Extract the (x, y) coordinate from the center of the cell holding the provided text.  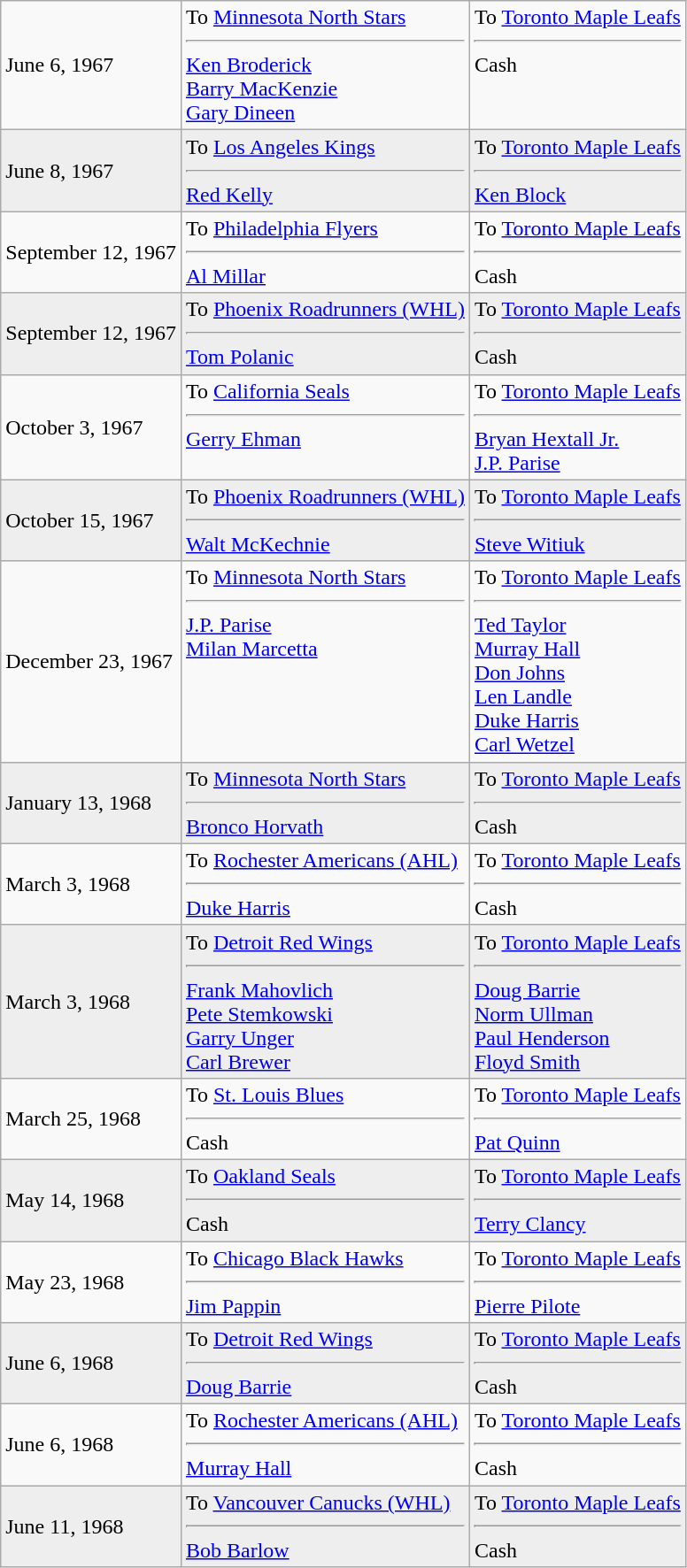
To Toronto Maple LeafsTed Taylor Murray Hall Don Johns Len Landle Duke Harris Carl Wetzel (577, 662)
To Vancouver Canucks (WHL)Bob Barlow (325, 1526)
To California SealsGerry Ehman (325, 427)
To Chicago Black HawksJim Pappin (325, 1281)
October 3, 1967 (91, 427)
June 6, 1967 (91, 65)
January 13, 1968 (91, 803)
To Detroit Red WingsFrank Mahovlich Pete Stemkowski Garry Unger Carl Brewer (325, 1002)
To St. Louis BluesCash (325, 1118)
To Oakland SealsCash (325, 1200)
To Phoenix Roadrunners (WHL)Tom Polanic (325, 334)
To Toronto Maple LeafsKen Block (577, 171)
May 23, 1968 (91, 1281)
To Philadelphia FlyersAl Millar (325, 252)
To Minnesota North StarsJ.P. Parise Milan Marcetta (325, 662)
March 25, 1968 (91, 1118)
To Toronto Maple LeafsPat Quinn (577, 1118)
May 14, 1968 (91, 1200)
To Toronto Maple LeafsSteve Witiuk (577, 520)
To Toronto Maple LeafsPierre Pilote (577, 1281)
June 8, 1967 (91, 171)
To Toronto Maple LeafsBryan Hextall Jr. J.P. Parise (577, 427)
To Rochester Americans (AHL)Duke Harris (325, 884)
To Minnesota North StarsKen Broderick Barry MacKenzie Gary Dineen (325, 65)
To Los Angeles KingsRed Kelly (325, 171)
To Phoenix Roadrunners (WHL)Walt McKechnie (325, 520)
To Detroit Red WingsDoug Barrie (325, 1364)
June 11, 1968 (91, 1526)
To Rochester Americans (AHL)Murray Hall (325, 1445)
December 23, 1967 (91, 662)
To Minnesota North StarsBronco Horvath (325, 803)
October 15, 1967 (91, 520)
To Toronto Maple LeafsDoug Barrie Norm Ullman Paul Henderson Floyd Smith (577, 1002)
To Toronto Maple LeafsTerry Clancy (577, 1200)
